Pinpoint the cell where the given text exists, returning its (x, y) midpoint coordinate. 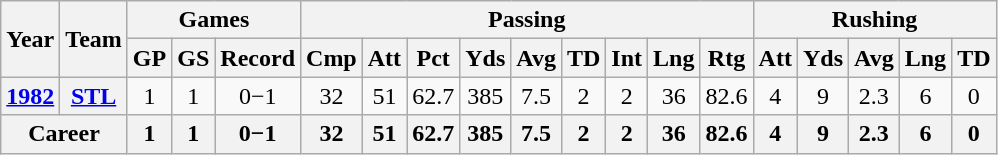
Pct (434, 58)
Team (94, 39)
Career (64, 134)
Rtg (726, 58)
GS (194, 58)
STL (94, 96)
1982 (30, 96)
Record (258, 58)
Passing (528, 20)
Int (627, 58)
Games (214, 20)
GP (149, 58)
Year (30, 39)
Rushing (874, 20)
Cmp (332, 58)
